Find where the given text appears and provide that cell's center as [X, Y] coordinate. 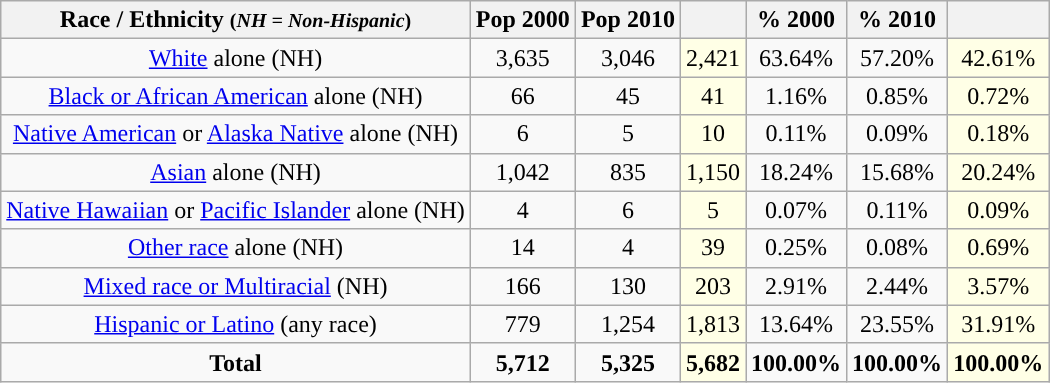
835 [628, 172]
39 [712, 248]
1.16% [796, 96]
Race / Ethnicity (NH = Non-Hispanic) [236, 20]
15.68% [898, 172]
Native American or Alaska Native alone (NH) [236, 134]
14 [522, 248]
41 [712, 96]
Hispanic or Latino (any race) [236, 324]
63.64% [796, 58]
5,682 [712, 362]
0.72% [998, 96]
2.91% [796, 286]
Pop 2000 [522, 20]
1,813 [712, 324]
0.69% [998, 248]
31.91% [998, 324]
20.24% [998, 172]
5,325 [628, 362]
130 [628, 286]
45 [628, 96]
0.85% [898, 96]
Total [236, 362]
3.57% [998, 286]
% 2010 [898, 20]
5,712 [522, 362]
10 [712, 134]
Other race alone (NH) [236, 248]
Asian alone (NH) [236, 172]
23.55% [898, 324]
% 2000 [796, 20]
3,635 [522, 58]
1,150 [712, 172]
779 [522, 324]
Pop 2010 [628, 20]
0.07% [796, 210]
Mixed race or Multiracial (NH) [236, 286]
0.25% [796, 248]
13.64% [796, 324]
2,421 [712, 58]
203 [712, 286]
1,254 [628, 324]
57.20% [898, 58]
166 [522, 286]
3,046 [628, 58]
Native Hawaiian or Pacific Islander alone (NH) [236, 210]
42.61% [998, 58]
Black or African American alone (NH) [236, 96]
White alone (NH) [236, 58]
1,042 [522, 172]
0.18% [998, 134]
66 [522, 96]
0.08% [898, 248]
18.24% [796, 172]
2.44% [898, 286]
